Identify which cell holds the provided text, then report its (x, y) central coordinate. 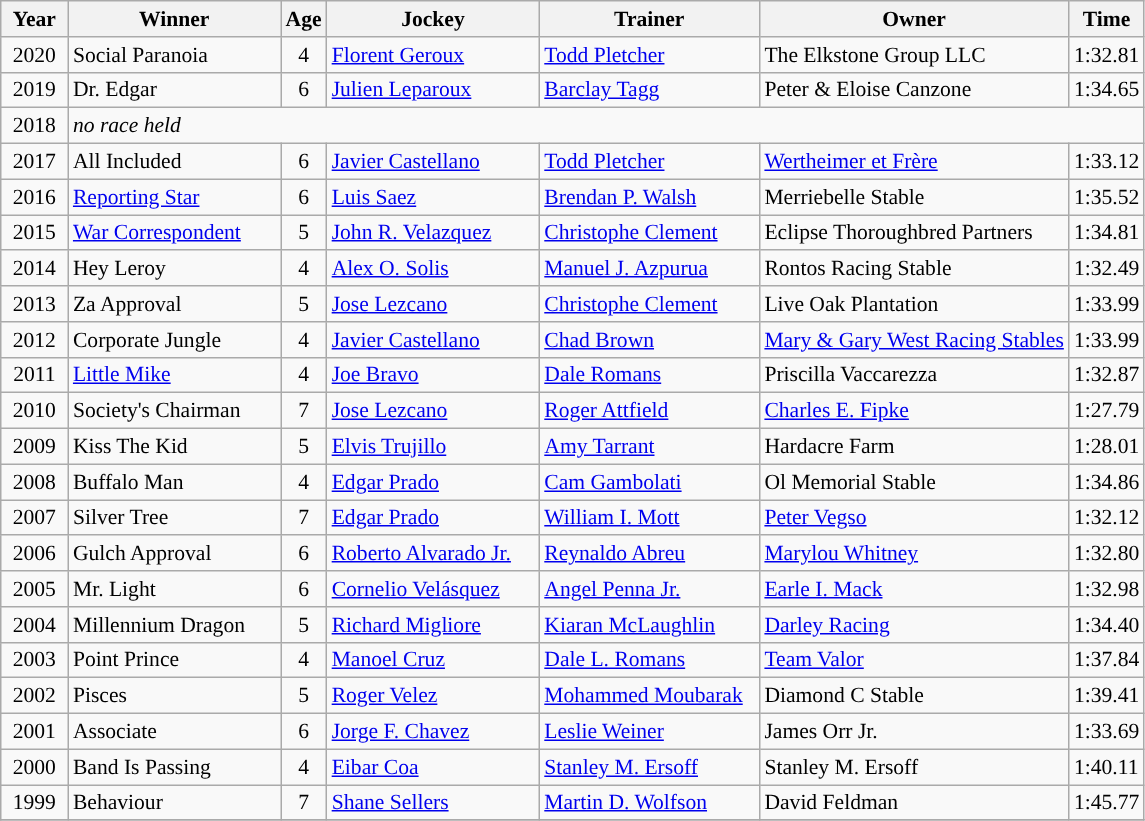
Society's Chairman (174, 411)
1:34.65 (1106, 90)
James Orr Jr. (914, 732)
Angel Penna Jr. (649, 589)
1:40.11 (1106, 767)
Darley Racing (914, 625)
2013 (34, 304)
Dale Romans (649, 375)
Za Approval (174, 304)
Mohammed Moubarak (649, 696)
Merriebelle Stable (914, 197)
Peter Vegso (914, 518)
Corporate Jungle (174, 340)
2001 (34, 732)
Jorge F. Chavez (434, 732)
Reynaldo Abreu (649, 554)
William I. Mott (649, 518)
Associate (174, 732)
The Elkstone Group LLC (914, 55)
2012 (34, 340)
2007 (34, 518)
Roger Attfield (649, 411)
Eclipse Thoroughbred Partners (914, 233)
Team Valor (914, 660)
Marylou Whitney (914, 554)
Alex O. Solis (434, 269)
Pisces (174, 696)
Kiss The Kid (174, 447)
Joe Bravo (434, 375)
2003 (34, 660)
Manoel Cruz (434, 660)
Barclay Tagg (649, 90)
1:34.81 (1106, 233)
Shane Sellers (434, 803)
Year (34, 19)
Rontos Racing Stable (914, 269)
Age (303, 19)
Hardacre Farm (914, 447)
2016 (34, 197)
Amy Tarrant (649, 447)
Buffalo Man (174, 482)
2002 (34, 696)
Mr. Light (174, 589)
Social Paranoia (174, 55)
Silver Tree (174, 518)
All Included (174, 162)
2010 (34, 411)
Priscilla Vaccarezza (914, 375)
Roberto Alvarado Jr. (434, 554)
Behaviour (174, 803)
Richard Migliore (434, 625)
2008 (34, 482)
1:45.77 (1106, 803)
Millennium Dragon (174, 625)
Kiaran McLaughlin (649, 625)
Luis Saez (434, 197)
1:34.86 (1106, 482)
2018 (34, 126)
2017 (34, 162)
Band Is Passing (174, 767)
2004 (34, 625)
Julien Leparoux (434, 90)
Peter & Eloise Canzone (914, 90)
1:32.81 (1106, 55)
David Feldman (914, 803)
Little Mike (174, 375)
John R. Velazquez (434, 233)
Live Oak Plantation (914, 304)
Dr. Edgar (174, 90)
1:37.84 (1106, 660)
Leslie Weiner (649, 732)
1999 (34, 803)
2011 (34, 375)
2009 (34, 447)
Jockey (434, 19)
Wertheimer et Frère (914, 162)
1:27.79 (1106, 411)
Florent Geroux (434, 55)
1:34.40 (1106, 625)
1:32.87 (1106, 375)
1:32.98 (1106, 589)
2014 (34, 269)
1:39.41 (1106, 696)
Brendan P. Walsh (649, 197)
Charles E. Fipke (914, 411)
Gulch Approval (174, 554)
Martin D. Wolfson (649, 803)
1:32.49 (1106, 269)
Owner (914, 19)
Time (1106, 19)
2006 (34, 554)
2019 (34, 90)
Dale L. Romans (649, 660)
Earle I. Mack (914, 589)
Chad Brown (649, 340)
1:28.01 (1106, 447)
Point Prince (174, 660)
1:32.12 (1106, 518)
Manuel J. Azpurua (649, 269)
War Correspondent (174, 233)
Reporting Star (174, 197)
Eibar Coa (434, 767)
Hey Leroy (174, 269)
2015 (34, 233)
1:33.69 (1106, 732)
Diamond C Stable (914, 696)
1:32.80 (1106, 554)
Trainer (649, 19)
Winner (174, 19)
no race held (606, 126)
1:35.52 (1106, 197)
Elvis Trujillo (434, 447)
Cornelio Velásquez (434, 589)
2005 (34, 589)
Cam Gambolati (649, 482)
2020 (34, 55)
2000 (34, 767)
Ol Memorial Stable (914, 482)
1:33.12 (1106, 162)
Roger Velez (434, 696)
Mary & Gary West Racing Stables (914, 340)
